Search for the cell housing the specified text and yield its (X, Y) center coordinate. 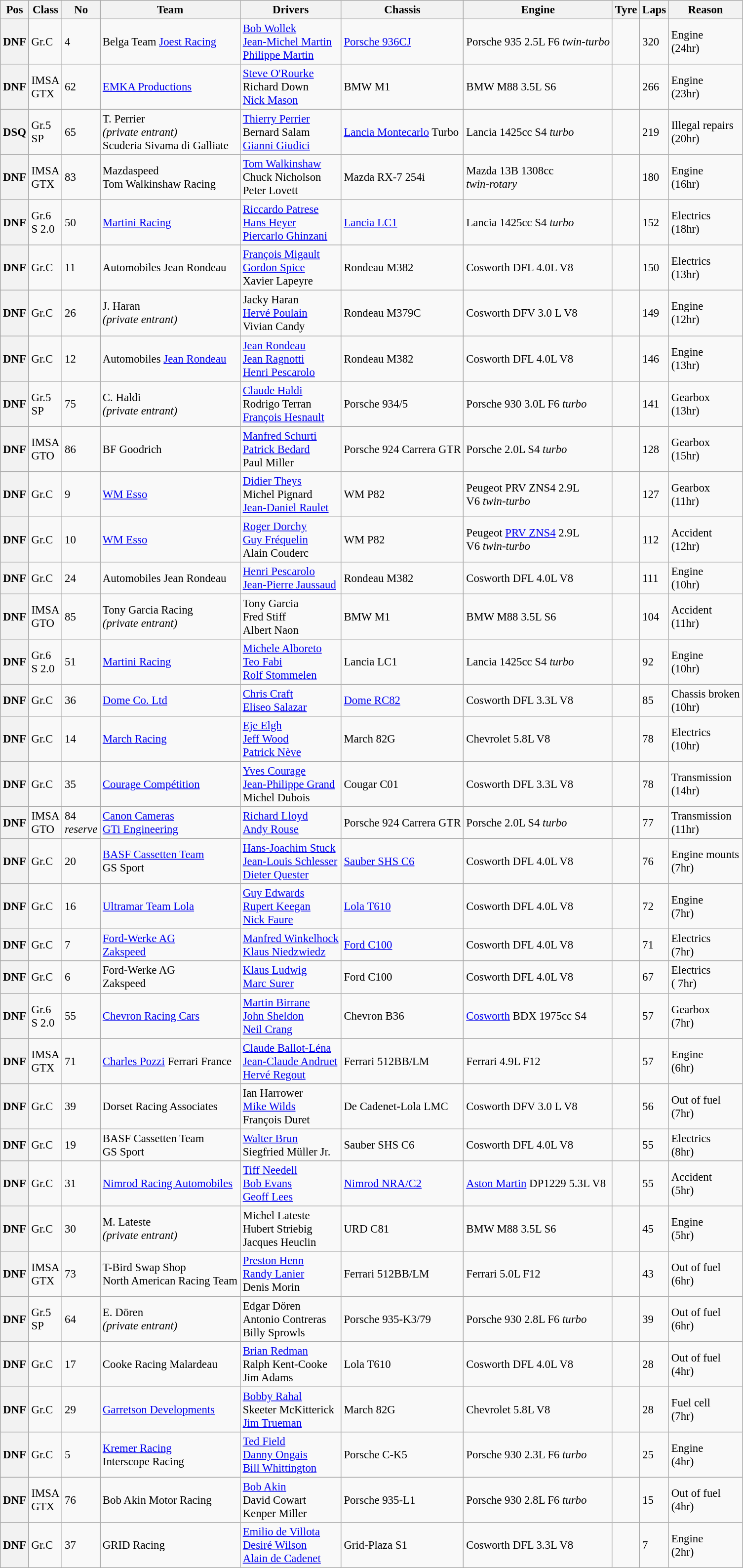
86 (81, 449)
5 (81, 1455)
37 (81, 1545)
150 (655, 268)
Guy Edwards Rupert Keegan Nick Faure (290, 907)
Electrics( 7hr) (705, 977)
GRID Racing (170, 1545)
36 (81, 701)
266 (655, 87)
Kremer Racing Interscope Racing (170, 1455)
Bob Wollek Jean-Michel Martin Philippe Martin (290, 42)
Charles Pozzi Ferrari France (170, 1061)
Illegal repairs(20hr) (705, 132)
29 (81, 1410)
Garretson Developments (170, 1410)
Grid-Plaza S1 (402, 1545)
Chris Craft Eliseo Salazar (290, 701)
Porsche 935 2.5L F6 twin-turbo (538, 42)
Roger Dorchy Guy Fréquelin Alain Couderc (290, 539)
Pos (15, 10)
Rondeau M379C (402, 313)
Eje Elgh Jeff Wood Patrick Nève (290, 739)
50 (81, 223)
128 (655, 449)
Courage Compétition (170, 784)
Laps (655, 10)
Engine(16hr) (705, 177)
67 (655, 977)
Engine (538, 10)
Porsche C-K5 (402, 1455)
Bobby Rahal Skeeter McKitterick Jim Trueman (290, 1410)
Riccardo Patrese Hans Heyer Piercarlo Ghinzani (290, 223)
Tony Garcia Fred Stiff Albert Naon (290, 617)
DSQ (15, 132)
M. Lateste (private entrant) (170, 1229)
Engine(5hr) (705, 1229)
75 (81, 404)
Engine(7hr) (705, 907)
11 (81, 268)
14 (81, 739)
Claude Ballot-Léna Jean-Claude Andruet Hervé Regout (290, 1061)
Chassis (402, 10)
26 (81, 313)
No (81, 10)
77 (655, 823)
51 (81, 662)
Porsche 934/5 (402, 404)
EMKA Productions (170, 87)
Engine(2hr) (705, 1545)
Tony Garcia Racing(private entrant) (170, 617)
320 (655, 42)
9 (81, 494)
Gearbox(7hr) (705, 1016)
Chevron B36 (402, 1016)
Transmission(11hr) (705, 823)
Dome Co. Ltd (170, 701)
Mazda 13B 1308cc twin-rotary (538, 177)
Bob Akin Motor Racing (170, 1500)
62 (81, 87)
16 (81, 907)
Dome RC82 (402, 701)
Gearbox(11hr) (705, 494)
10 (81, 539)
Porsche 936CJ (402, 42)
Claude Haldi Rodrigo Terran François Hesnault (290, 404)
15 (655, 1500)
Henri Pescarolo Jean-Pierre Jaussaud (290, 578)
Tyre (626, 10)
Ferrari 4.9L F12 (538, 1061)
March Racing (170, 739)
24 (81, 578)
146 (655, 359)
Brian Redman Ralph Kent-Cooke Jim Adams (290, 1364)
Chassis broken(10hr) (705, 701)
Electrics(13hr) (705, 268)
111 (655, 578)
Porsche 930 3.0L F6 turbo (538, 404)
12 (81, 359)
83 (81, 177)
17 (81, 1364)
Mazda RX-7 254i (402, 177)
35 (81, 784)
Jacky Haran Hervé Poulain Vivian Candy (290, 313)
64 (81, 1319)
Team (170, 10)
Out of fuel(7hr) (705, 1106)
Martin Birrane John Sheldon Neil Crang (290, 1016)
Gearbox(13hr) (705, 404)
Didier Theys Michel Pignard Jean-Daniel Raulet (290, 494)
Steve O'Rourke Richard Down Nick Mason (290, 87)
19 (81, 1145)
T. Perrier (private entrant) Scuderia Sivama di Galliate (170, 132)
72 (655, 907)
Aston Martin DP1229 5.3L V8 (538, 1184)
Porsche 930 2.3L F6 turbo (538, 1455)
127 (655, 494)
Manfred Schurti Patrick Bedard Paul Miller (290, 449)
Accident(11hr) (705, 617)
141 (655, 404)
Porsche 935-K3/79 (402, 1319)
Porsche 935-L1 (402, 1500)
43 (655, 1274)
Mazdaspeed Tom Walkinshaw Racing (170, 177)
Accident(12hr) (705, 539)
Nimrod NRA/C2 (402, 1184)
152 (655, 223)
Klaus Ludwig Marc Surer (290, 977)
6 (81, 977)
Michel Lateste Hubert Striebig Jacques Heuclin (290, 1229)
65 (81, 132)
Jean Rondeau Jean Ragnotti Henri Pescarolo (290, 359)
Electrics(7hr) (705, 946)
J. Haran(private entrant) (170, 313)
Fuel cell(7hr) (705, 1410)
Electrics(18hr) (705, 223)
73 (81, 1274)
Richard Lloyd Andy Rouse (290, 823)
Walter Brun Siegfried Müller Jr. (290, 1145)
45 (655, 1229)
Electrics(8hr) (705, 1145)
T-Bird Swap Shop North American Racing Team (170, 1274)
Lancia Montecarlo Turbo (402, 132)
Class (45, 10)
Electrics(10hr) (705, 739)
Transmission(14hr) (705, 784)
Chevron Racing Cars (170, 1016)
Reason (705, 10)
92 (655, 662)
Edgar Dören Antonio Contreras Billy Sprowls (290, 1319)
Hans-Joachim Stuck Jean-Louis Schlesser Dieter Quester (290, 862)
Manfred Winkelhock Klaus Niedzwiedz (290, 946)
Tom Walkinshaw Chuck Nicholson Peter Lovett (290, 177)
56 (655, 1106)
30 (81, 1229)
Nimrod Racing Automobiles (170, 1184)
Canon CamerasGTi Engineering (170, 823)
BF Goodrich (170, 449)
112 (655, 539)
180 (655, 177)
149 (655, 313)
Ted Field Danny Ongais Bill Whittington (290, 1455)
84reserve (81, 823)
Michele Alboreto Teo Fabi Rolf Stommelen (290, 662)
Engine(13hr) (705, 359)
URD C81 (402, 1229)
Ferrari 5.0L F12 (538, 1274)
Ian Harrower Mike Wilds François Duret (290, 1106)
Gearbox(15hr) (705, 449)
Dorset Racing Associates (170, 1106)
Cosworth BDX 1975cc S4 (538, 1016)
Engine(24hr) (705, 42)
Ultramar Team Lola (170, 907)
Emilio de Villota Desiré Wilson Alain de Cadenet (290, 1545)
Tiff Needell Bob Evans Geoff Lees (290, 1184)
Cooke Racing Malardeau (170, 1364)
Engine(4hr) (705, 1455)
4 (81, 42)
Engine(12hr) (705, 313)
31 (81, 1184)
Engine(6hr) (705, 1061)
Engine(23hr) (705, 87)
François Migault Gordon Spice Xavier Lapeyre (290, 268)
E. Dören (private entrant) (170, 1319)
Drivers (290, 10)
Bob Akin David Cowart Kenper Miller (290, 1500)
104 (655, 617)
Thierry Perrier Bernard Salam Gianni Giudici (290, 132)
C. Haldi(private entrant) (170, 404)
Cougar C01 (402, 784)
20 (81, 862)
De Cadenet-Lola LMC (402, 1106)
Yves Courage Jean-Philippe Grand Michel Dubois (290, 784)
Preston Henn Randy Lanier Denis Morin (290, 1274)
Engine mounts(7hr) (705, 862)
25 (655, 1455)
Belga Team Joest Racing (170, 42)
Accident(5hr) (705, 1184)
219 (655, 132)
